Capture the cell that displays the provided text and extract its (x, y) central coordinate. 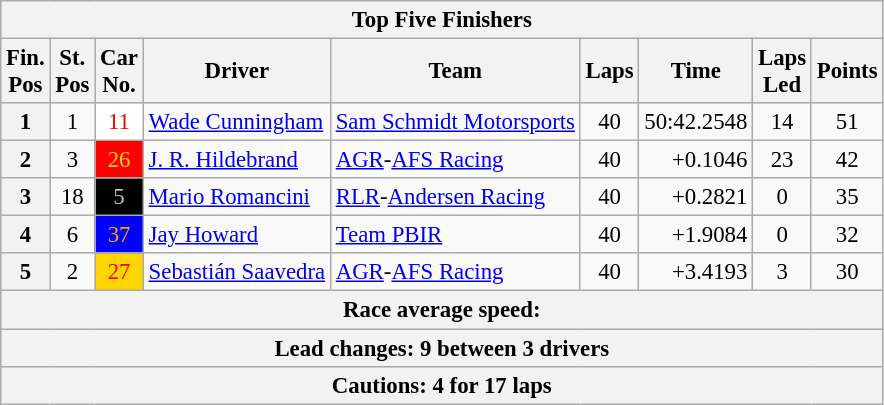
18 (72, 197)
4 (26, 235)
14 (782, 122)
30 (846, 273)
Sam Schmidt Motorsports (455, 122)
37 (120, 235)
Driver (236, 72)
+0.2821 (696, 197)
Cautions: 4 for 17 laps (442, 385)
Jay Howard (236, 235)
51 (846, 122)
RLR-Andersen Racing (455, 197)
Sebastián Saavedra (236, 273)
11 (120, 122)
Time (696, 72)
+0.1046 (696, 160)
+1.9084 (696, 235)
50:42.2548 (696, 122)
26 (120, 160)
LapsLed (782, 72)
Lead changes: 9 between 3 drivers (442, 348)
CarNo. (120, 72)
Team (455, 72)
J. R. Hildebrand (236, 160)
6 (72, 235)
St.Pos (72, 72)
Fin.Pos (26, 72)
Laps (610, 72)
42 (846, 160)
+3.4193 (696, 273)
Mario Romancini (236, 197)
23 (782, 160)
Points (846, 72)
27 (120, 273)
Wade Cunningham (236, 122)
Team PBIR (455, 235)
Top Five Finishers (442, 20)
32 (846, 235)
Race average speed: (442, 310)
35 (846, 197)
